Return (x, y) of the center of cell containing provided text 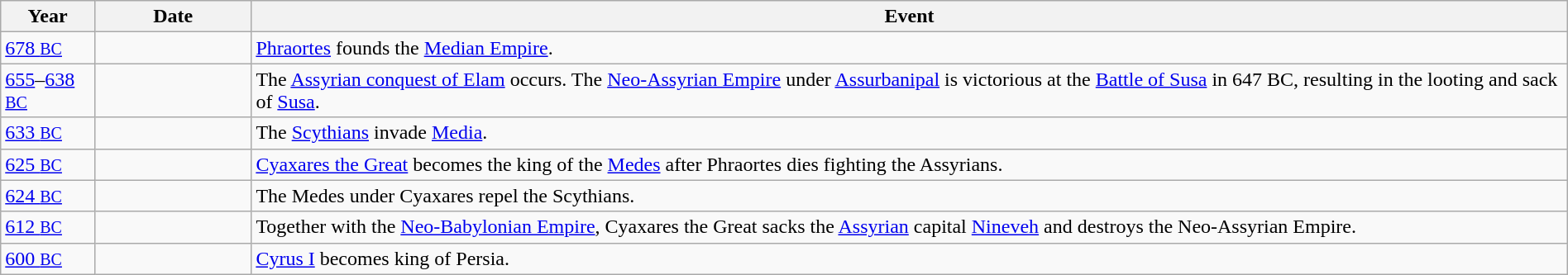
Phraortes founds the Median Empire. (910, 48)
633 BC (48, 133)
The Scythians invade Media. (910, 133)
612 BC (48, 227)
655–638 BC (48, 91)
624 BC (48, 196)
678 BC (48, 48)
Date (172, 17)
Cyaxares the Great becomes the king of the Medes after Phraortes dies fighting the Assyrians. (910, 164)
Event (910, 17)
Together with the Neo-Babylonian Empire, Cyaxares the Great sacks the Assyrian capital Nineveh and destroys the Neo-Assyrian Empire. (910, 227)
Year (48, 17)
The Medes under Cyaxares repel the Scythians. (910, 196)
Cyrus I becomes king of Persia. (910, 258)
600 BC (48, 258)
625 BC (48, 164)
